Return the (X, Y) coordinate for the center point of the cell that contains the specified text.  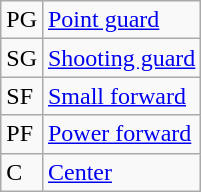
SF (22, 96)
Power forward (121, 134)
SG (22, 58)
PG (22, 20)
Center (121, 172)
Point guard (121, 20)
C (22, 172)
Small forward (121, 96)
Shooting guard (121, 58)
PF (22, 134)
